Output the (x, y) coordinate of the center of the cell containing the given text.  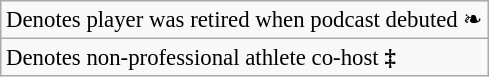
Denotes non-professional athlete co-host ‡ (244, 58)
Denotes player was retired when podcast debuted ❧ (244, 20)
